For the text-containing cell, return its midpoint in (X, Y) coordinate format. 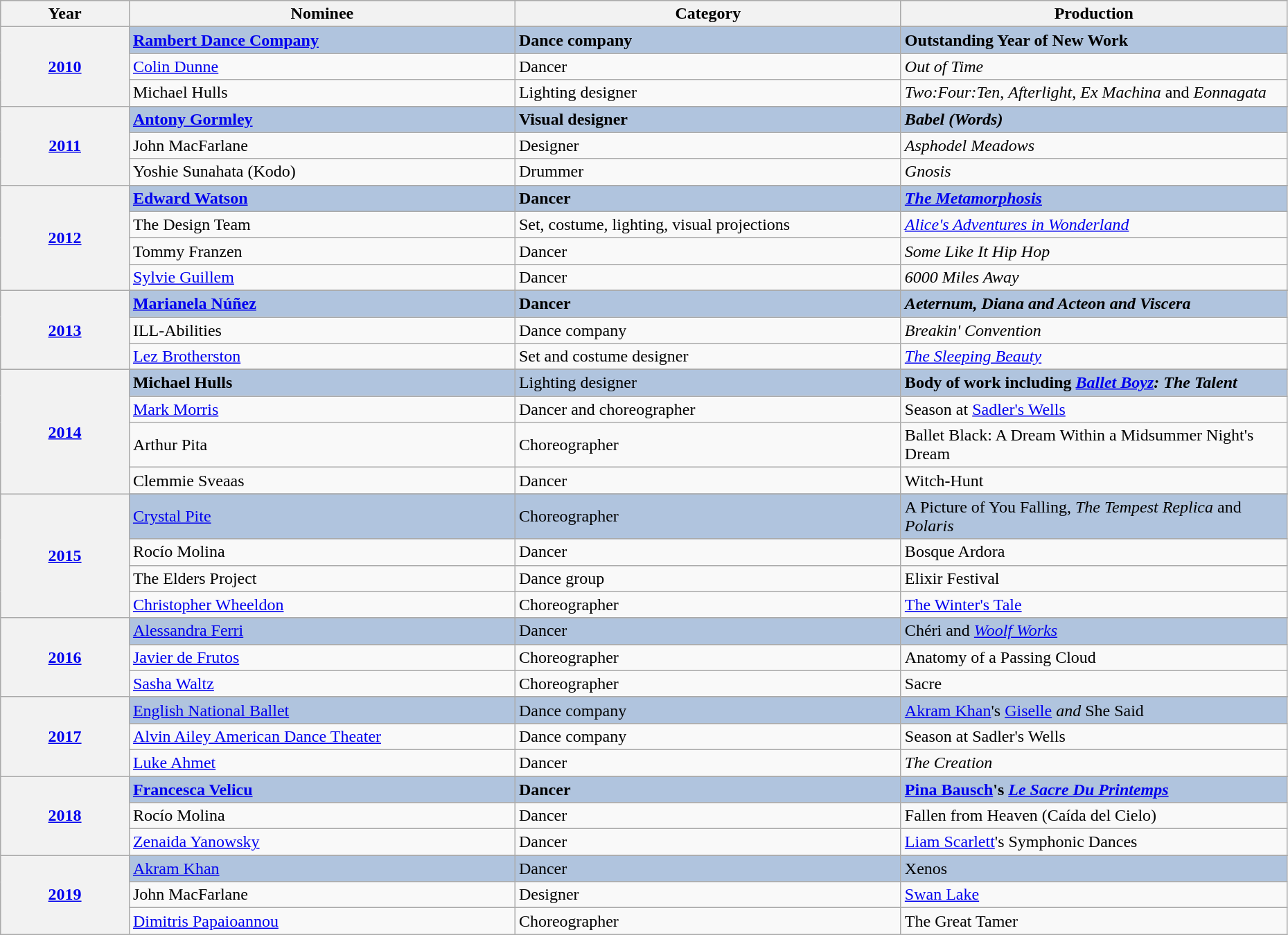
Nominee (321, 14)
Tommy Franzen (321, 251)
Visual designer (708, 119)
Javier de Frutos (321, 657)
Alvin Ailey American Dance Theater (321, 736)
Swan Lake (1093, 895)
Yoshie Sunahata (Kodo) (321, 172)
The Great Tamer (1093, 921)
2014 (65, 432)
Breakin' Convention (1093, 330)
A Picture of You Falling, The Tempest Replica and Polaris (1093, 517)
Outstanding Year of New Work (1093, 40)
Luke Ahmet (321, 763)
Witch-Hunt (1093, 481)
2010 (65, 66)
Ballet Black: A Dream Within a Midsummer Night's Dream (1093, 445)
Set, costume, lighting, visual projections (708, 224)
Dancer and choreographer (708, 409)
2013 (65, 330)
Crystal Pite (321, 517)
Set and costume designer (708, 357)
Production (1093, 14)
The Winter's Tale (1093, 605)
Fallen from Heaven (Caída del Cielo) (1093, 816)
Xenos (1093, 869)
2018 (65, 815)
Dance group (708, 578)
Akram Khan (321, 869)
Sacre (1093, 684)
Sasha Waltz (321, 684)
2019 (65, 895)
2016 (65, 657)
Gnosis (1093, 172)
Mark Morris (321, 409)
Marianela Núñez (321, 303)
Antony Gormley (321, 119)
The Elders Project (321, 578)
Rambert Dance Company (321, 40)
Alice's Adventures in Wonderland (1093, 224)
Asphodel Meadows (1093, 145)
Arthur Pita (321, 445)
Colin Dunne (321, 66)
2012 (65, 238)
The Creation (1093, 763)
Elixir Festival (1093, 578)
Liam Scarlett's Symphonic Dances (1093, 842)
6000 Miles Away (1093, 277)
Anatomy of a Passing Cloud (1093, 657)
Year (65, 14)
The Metamorphosis (1093, 198)
Dimitris Papaioannou (321, 921)
Francesca Velicu (321, 789)
Edward Watson (321, 198)
The Design Team (321, 224)
Out of Time (1093, 66)
Chéri and Woolf Works (1093, 631)
Clemmie Sveaas (321, 481)
2015 (65, 555)
Body of work including Ballet Boyz: The Talent (1093, 383)
Bosque Ardora (1093, 552)
Babel (Words) (1093, 119)
The Sleeping Beauty (1093, 357)
Two:Four:Ten, Afterlight, Ex Machina and Eonnagata (1093, 93)
Akram Khan's Giselle and She Said (1093, 710)
2011 (65, 145)
Some Like It Hip Hop (1093, 251)
2017 (65, 736)
Alessandra Ferri (321, 631)
Zenaida Yanowsky (321, 842)
Category (708, 14)
Aeternum, Diana and Acteon and Viscera (1093, 303)
Drummer (708, 172)
Sylvie Guillem (321, 277)
Pina Bausch's Le Sacre Du Printemps (1093, 789)
ILL-Abilities (321, 330)
English National Ballet (321, 710)
Lez Brotherston (321, 357)
Christopher Wheeldon (321, 605)
